Detect which cell encompasses the target text, then output its (X, Y) center coordinate. 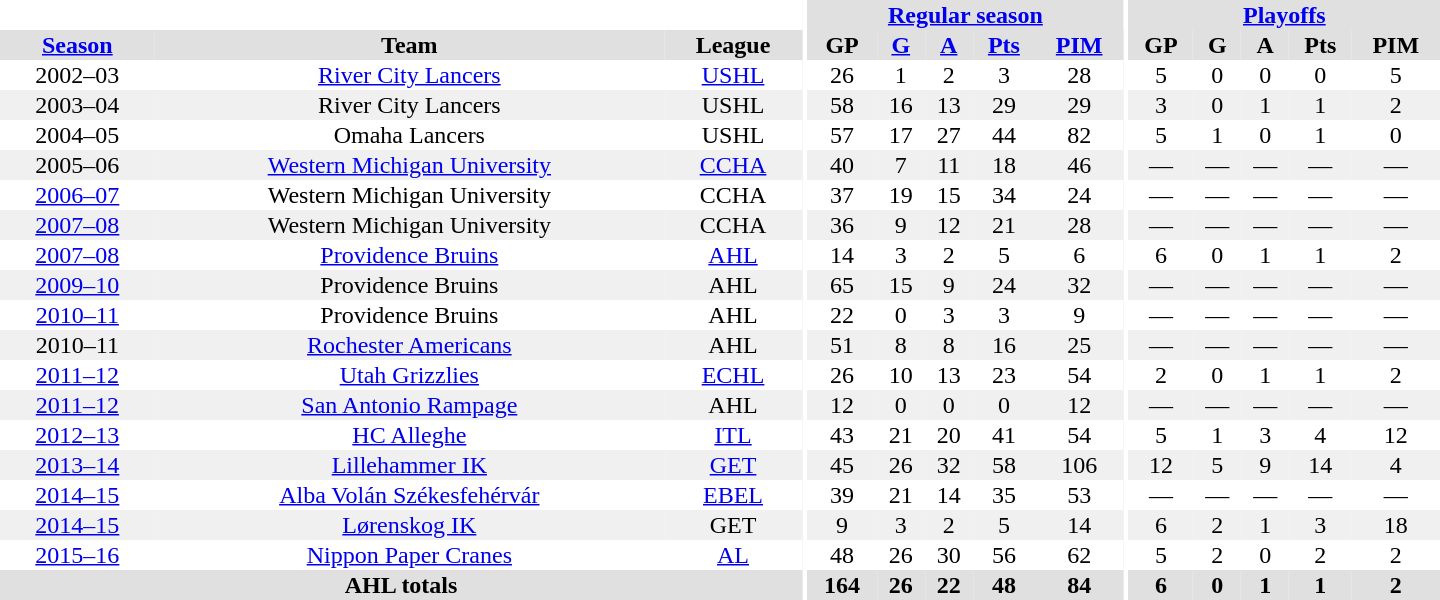
San Antonio Rampage (410, 405)
82 (1079, 135)
2013–14 (78, 465)
Utah Grizzlies (410, 375)
2005–06 (78, 165)
2012–13 (78, 435)
45 (842, 465)
AL (733, 555)
39 (842, 495)
Regular season (965, 15)
2003–04 (78, 105)
35 (1004, 495)
Team (410, 45)
2004–05 (78, 135)
Lillehammer IK (410, 465)
ECHL (733, 375)
Playoffs (1284, 15)
7 (901, 165)
League (733, 45)
Lørenskog IK (410, 525)
11 (949, 165)
30 (949, 555)
40 (842, 165)
17 (901, 135)
84 (1079, 585)
36 (842, 225)
27 (949, 135)
EBEL (733, 495)
37 (842, 195)
Alba Volán Székesfehérvár (410, 495)
Rochester Americans (410, 345)
34 (1004, 195)
2009–10 (78, 285)
2002–03 (78, 75)
43 (842, 435)
164 (842, 585)
44 (1004, 135)
65 (842, 285)
53 (1079, 495)
Nippon Paper Cranes (410, 555)
25 (1079, 345)
62 (1079, 555)
10 (901, 375)
46 (1079, 165)
57 (842, 135)
19 (901, 195)
ITL (733, 435)
56 (1004, 555)
2015–16 (78, 555)
Omaha Lancers (410, 135)
106 (1079, 465)
HC Alleghe (410, 435)
41 (1004, 435)
AHL totals (401, 585)
Season (78, 45)
51 (842, 345)
20 (949, 435)
2006–07 (78, 195)
23 (1004, 375)
